Determine the (X, Y) coordinate at the center of the cell enclosing the given text.  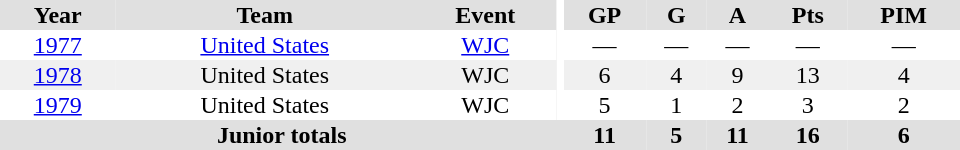
A (738, 15)
Pts (808, 15)
3 (808, 105)
1977 (58, 45)
Year (58, 15)
9 (738, 75)
Event (486, 15)
1 (676, 105)
1979 (58, 105)
16 (808, 135)
PIM (904, 15)
1978 (58, 75)
Team (265, 15)
GP (604, 15)
Junior totals (282, 135)
13 (808, 75)
G (676, 15)
